Return the (X, Y) coordinate for the center point of the cell that contains the specified text.  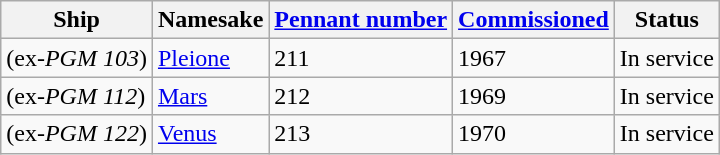
Pennant number (361, 20)
Pleione (210, 58)
Commissioned (534, 20)
1967 (534, 58)
Namesake (210, 20)
Status (666, 20)
213 (361, 134)
Mars (210, 96)
1969 (534, 96)
Venus (210, 134)
Ship (77, 20)
(ex-PGM 122) (77, 134)
211 (361, 58)
1970 (534, 134)
(ex-PGM 103) (77, 58)
(ex-PGM 112) (77, 96)
212 (361, 96)
